Detect which cell encompasses the target text, then output its [x, y] center coordinate. 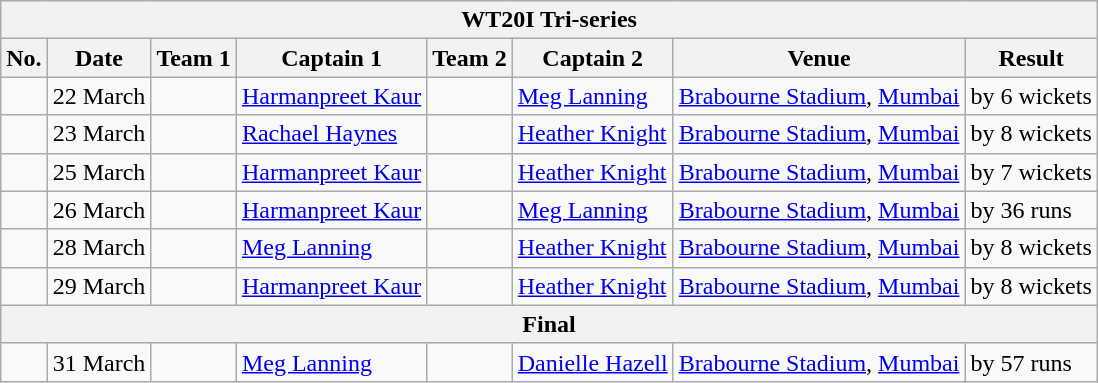
Rachael Haynes [331, 134]
No. [24, 58]
31 March [99, 362]
WT20I Tri-series [550, 20]
Final [550, 324]
by 36 runs [1031, 210]
Team 1 [194, 58]
by 57 runs [1031, 362]
22 March [99, 96]
28 March [99, 248]
Result [1031, 58]
29 March [99, 286]
Team 2 [470, 58]
Venue [819, 58]
by 6 wickets [1031, 96]
25 March [99, 172]
26 March [99, 210]
Danielle Hazell [592, 362]
23 March [99, 134]
Captain 2 [592, 58]
by 7 wickets [1031, 172]
Date [99, 58]
Captain 1 [331, 58]
